Identify which cell holds the provided text, then report its [X, Y] central coordinate. 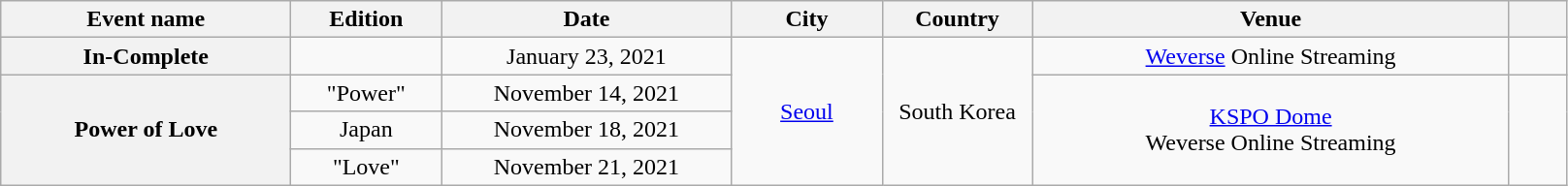
November 14, 2021 [586, 93]
Date [586, 19]
In-Complete [146, 56]
Event name [146, 19]
Venue [1271, 19]
Power of Love [146, 130]
South Korea [957, 111]
"Love" [367, 167]
November 21, 2021 [586, 167]
January 23, 2021 [586, 56]
Weverse Online Streaming [1271, 56]
November 18, 2021 [586, 130]
Country [957, 19]
KSPO DomeWeverse Online Streaming [1271, 130]
Edition [367, 19]
Japan [367, 130]
City [807, 19]
"Power" [367, 93]
Seoul [807, 111]
